Search for the cell housing the specified text and yield its (x, y) center coordinate. 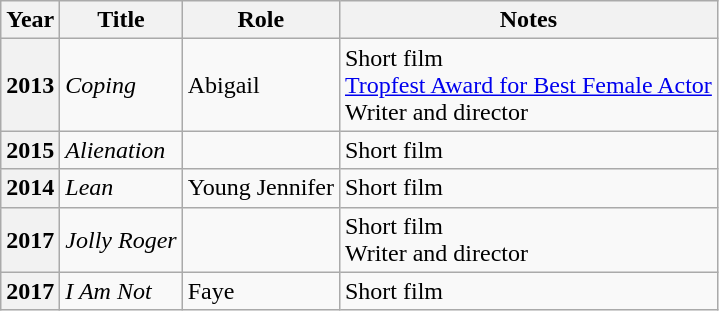
Title (121, 20)
Alienation (121, 150)
Notes (528, 20)
I Am Not (121, 291)
2013 (30, 85)
Faye (260, 291)
2015 (30, 150)
Abigail (260, 85)
Young Jennifer (260, 188)
Coping (121, 85)
Short filmTropfest Award for Best Female ActorWriter and director (528, 85)
Year (30, 20)
Short filmWriter and director (528, 240)
2014 (30, 188)
Role (260, 20)
Jolly Roger (121, 240)
Lean (121, 188)
